Scan for the cell matching the given text and deliver its [x, y] coordinate at center. 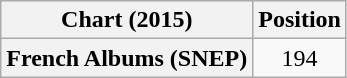
194 [300, 58]
French Albums (SNEP) [127, 58]
Chart (2015) [127, 20]
Position [300, 20]
